Extract the (x, y) coordinate from the center of the cell holding the provided text.  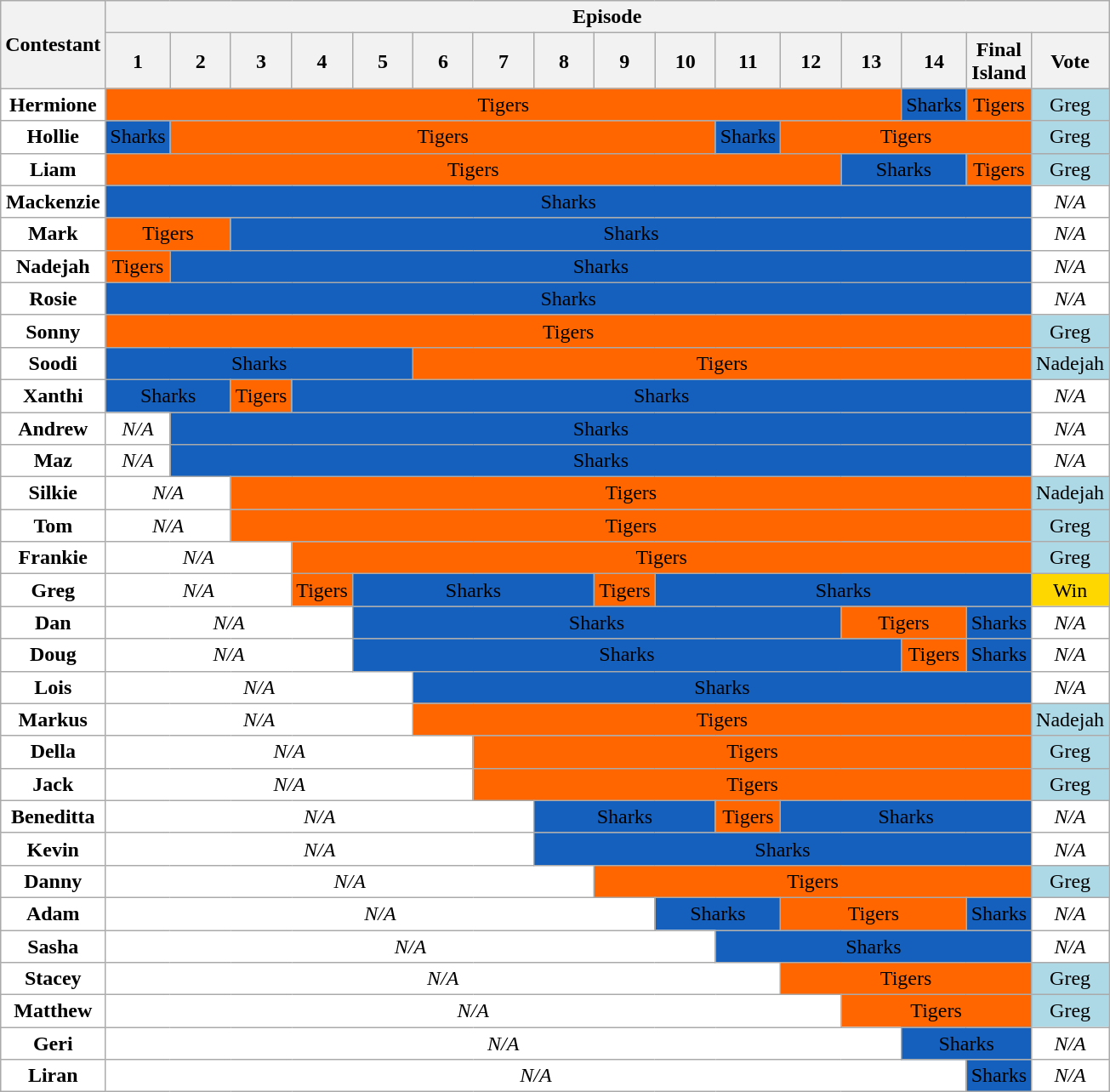
3 (261, 61)
Sonny (53, 331)
Andrew (53, 428)
Frankie (53, 558)
Episode (607, 17)
Lois (53, 687)
Della (53, 752)
4 (322, 61)
Rosie (53, 299)
Jack (53, 784)
Soodi (53, 363)
Liran (53, 1076)
Win (1070, 590)
6 (442, 61)
Final Island (999, 61)
Geri (53, 1044)
9 (625, 61)
Mark (53, 234)
Liam (53, 169)
Xanthi (53, 395)
Doug (53, 655)
13 (871, 61)
14 (934, 61)
Vote (1070, 61)
Tom (53, 526)
Silkie (53, 493)
Markus (53, 719)
Hollie (53, 137)
Danny (53, 881)
12 (811, 61)
Dan (53, 623)
Adam (53, 913)
Matthew (53, 1011)
8 (565, 61)
Contestant (53, 44)
5 (383, 61)
1 (138, 61)
Maz (53, 461)
Stacey (53, 979)
Hermione (53, 105)
Beneditta (53, 816)
11 (748, 61)
Mackenzie (53, 202)
10 (686, 61)
2 (201, 61)
Kevin (53, 849)
Sasha (53, 947)
7 (504, 61)
